Output the [x, y] coordinate of the center of the cell containing the given text.  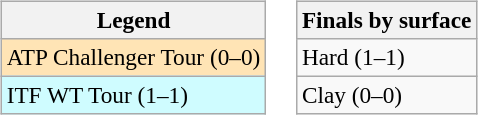
ATP Challenger Tour (0–0) [133, 57]
Clay (0–0) [387, 95]
Hard (1–1) [387, 57]
Finals by surface [387, 20]
ITF WT Tour (1–1) [133, 95]
Legend [133, 20]
